Find where the given text appears and provide that cell's center as (X, Y) coordinate. 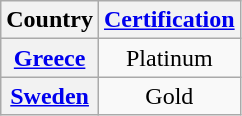
Greece (50, 58)
Certification (169, 20)
Country (50, 20)
Sweden (50, 96)
Platinum (169, 58)
Gold (169, 96)
